Output the [X, Y] coordinate of the center of the cell containing the given text.  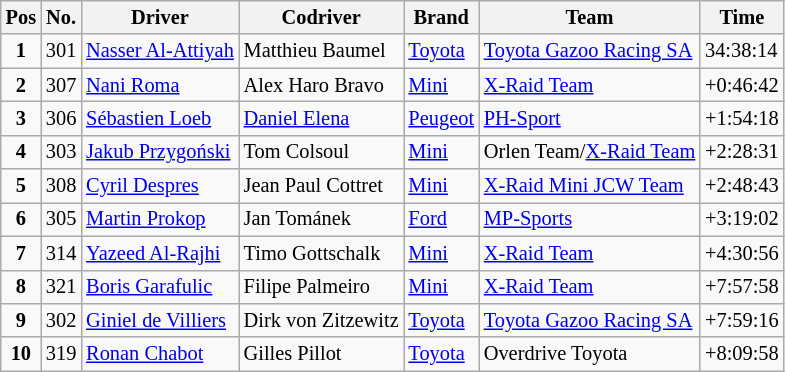
301 [61, 51]
Yazeed Al-Rajhi [160, 253]
Ford [442, 219]
Tom Colsoul [322, 152]
9 [21, 320]
7 [21, 253]
Jakub Przygoński [160, 152]
Martin Prokop [160, 219]
MP-Sports [590, 219]
2 [21, 85]
Time [742, 17]
306 [61, 118]
3 [21, 118]
+2:48:43 [742, 186]
4 [21, 152]
Filipe Palmeiro [322, 287]
Ronan Chabot [160, 354]
+7:57:58 [742, 287]
Boris Garafulic [160, 287]
Gilles Pillot [322, 354]
Team [590, 17]
X-Raid Mini JCW Team [590, 186]
Overdrive Toyota [590, 354]
305 [61, 219]
Nani Roma [160, 85]
PH-Sport [590, 118]
+3:19:02 [742, 219]
+2:28:31 [742, 152]
303 [61, 152]
Matthieu Baumel [322, 51]
Daniel Elena [322, 118]
+8:09:58 [742, 354]
+0:46:42 [742, 85]
Timo Gottschalk [322, 253]
Pos [21, 17]
5 [21, 186]
321 [61, 287]
Alex Haro Bravo [322, 85]
6 [21, 219]
Jean Paul Cottret [322, 186]
Dirk von Zitzewitz [322, 320]
Giniel de Villiers [160, 320]
308 [61, 186]
Brand [442, 17]
+7:59:16 [742, 320]
Peugeot [442, 118]
Orlen Team/X-Raid Team [590, 152]
Jan Tománek [322, 219]
+4:30:56 [742, 253]
Sébastien Loeb [160, 118]
1 [21, 51]
302 [61, 320]
319 [61, 354]
Codriver [322, 17]
Driver [160, 17]
34:38:14 [742, 51]
No. [61, 17]
10 [21, 354]
314 [61, 253]
8 [21, 287]
307 [61, 85]
Cyril Despres [160, 186]
+1:54:18 [742, 118]
Nasser Al-Attiyah [160, 51]
